Scan for the cell matching the given text and deliver its (x, y) coordinate at center. 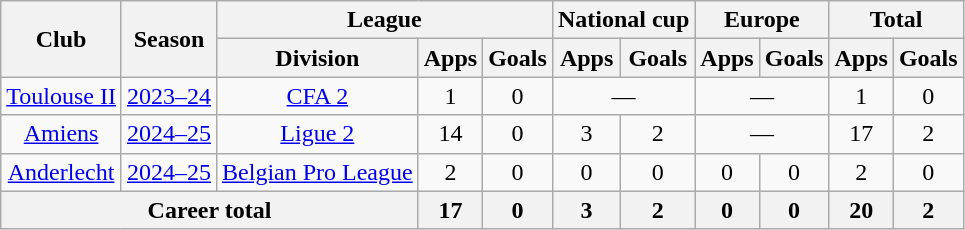
Europe (762, 20)
Toulouse II (62, 96)
14 (450, 134)
Amiens (62, 134)
Division (318, 58)
Anderlecht (62, 172)
Season (168, 39)
2023–24 (168, 96)
Club (62, 39)
League (385, 20)
Ligue 2 (318, 134)
Career total (210, 210)
20 (861, 210)
National cup (623, 20)
Belgian Pro League (318, 172)
CFA 2 (318, 96)
Total (896, 20)
